For the text-containing cell, return its midpoint in [X, Y] coordinate format. 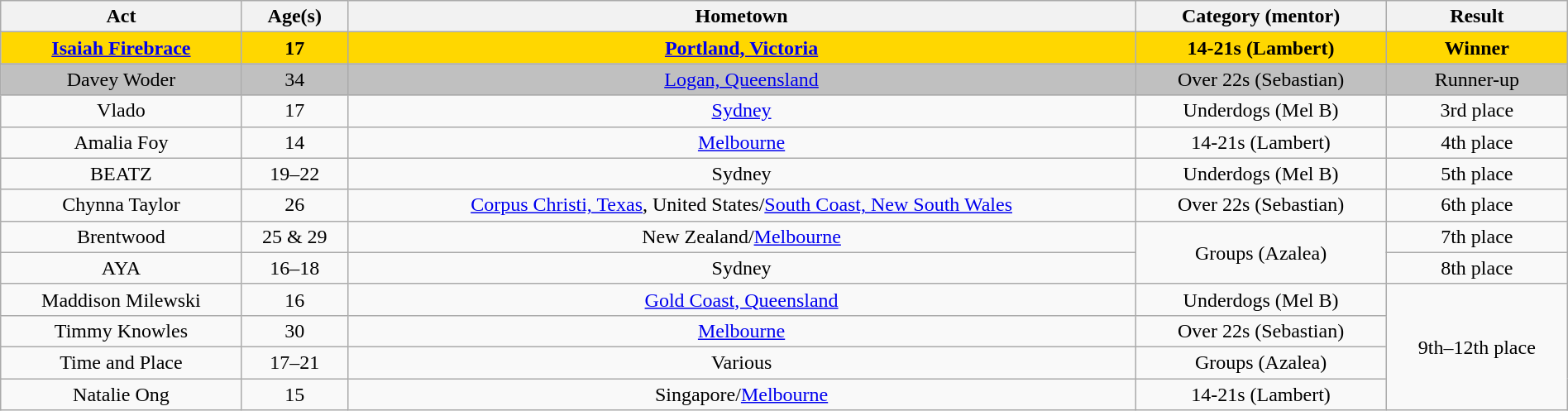
Maddison Milewski [121, 299]
Hometown [741, 17]
Corpus Christi, Texas, United States/South Coast, New South Wales [741, 205]
30 [294, 331]
9th–12th place [1477, 346]
Result [1477, 17]
7th place [1477, 237]
19–22 [294, 174]
Time and Place [121, 362]
Davey Woder [121, 79]
Gold Coast, Queensland [741, 299]
25 & 29 [294, 237]
Chynna Taylor [121, 205]
3rd place [1477, 111]
6th place [1477, 205]
14 [294, 142]
Various [741, 362]
5th place [1477, 174]
Natalie Ong [121, 394]
Logan, Queensland [741, 79]
Timmy Knowles [121, 331]
Amalia Foy [121, 142]
Portland, Victoria [741, 48]
New Zealand/Melbourne [741, 237]
Winner [1477, 48]
15 [294, 394]
8th place [1477, 268]
17–21 [294, 362]
16–18 [294, 268]
Runner-up [1477, 79]
34 [294, 79]
16 [294, 299]
BEATZ [121, 174]
Singapore/Melbourne [741, 394]
Category (mentor) [1261, 17]
Isaiah Firebrace [121, 48]
Brentwood [121, 237]
Act [121, 17]
Vlado [121, 111]
Age(s) [294, 17]
AYA [121, 268]
4th place [1477, 142]
26 [294, 205]
